For the text-containing cell, return its midpoint in [X, Y] coordinate format. 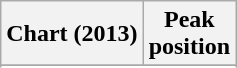
Peakposition [189, 34]
Chart (2013) [72, 34]
